For the text-containing cell, return its midpoint in [x, y] coordinate format. 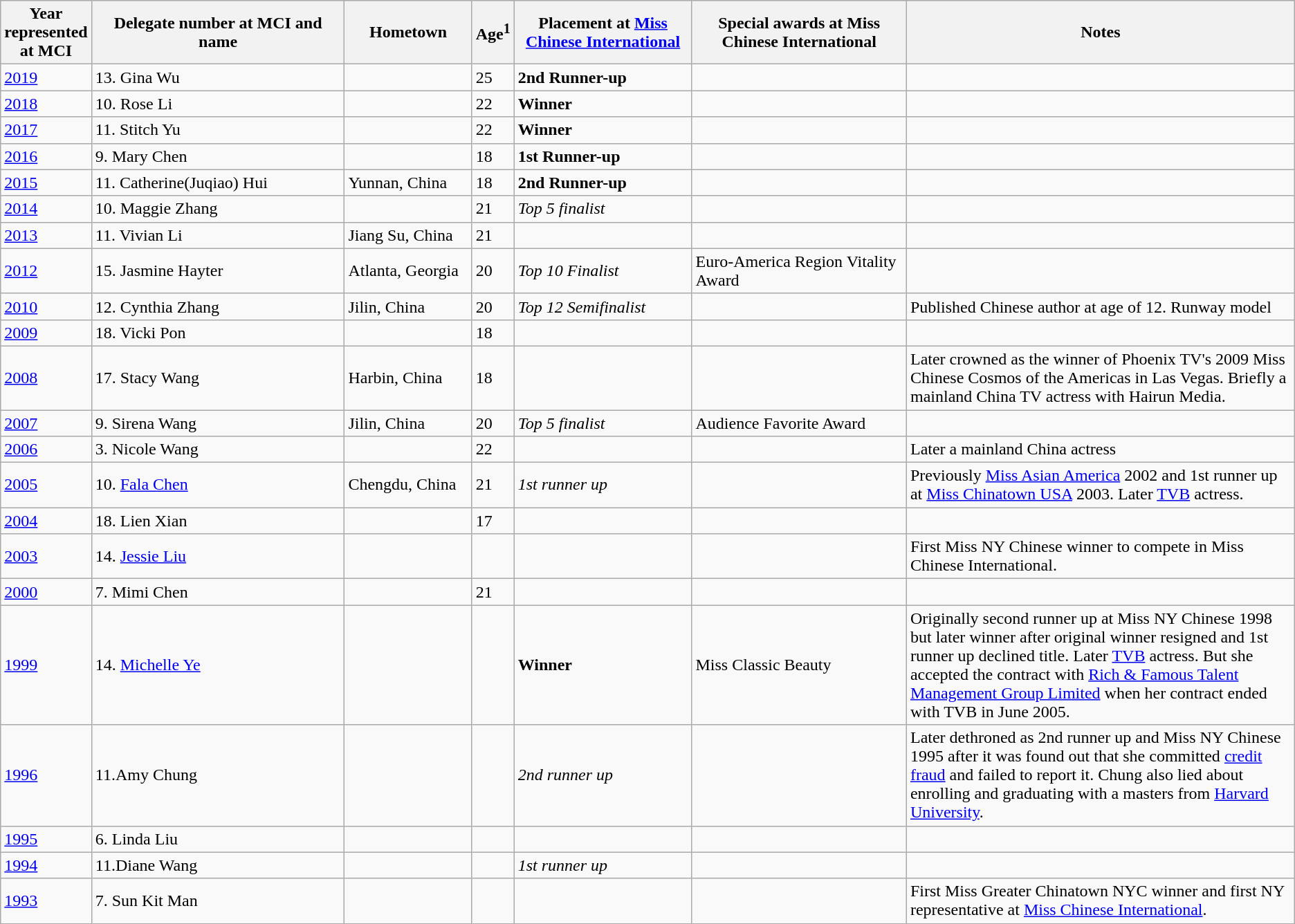
14. Jessie Liu [218, 556]
2000 [46, 592]
17. Stacy Wang [218, 378]
Euro-America Region Vitality Award [799, 271]
2007 [46, 423]
2006 [46, 450]
25 [493, 77]
18. Vicki Pon [218, 333]
11.Diane Wang [218, 865]
11.Amy Chung [218, 775]
1994 [46, 865]
Published Chinese author at age of 12. Runway model [1100, 306]
9. Mary Chen [218, 156]
7. Sun Kit Man [218, 900]
10. Fala Chen [218, 486]
1993 [46, 900]
1st Runner-up [603, 156]
Year represented at MCI [46, 33]
15. Jasmine Hayter [218, 271]
1995 [46, 839]
7. Mimi Chen [218, 592]
Hometown [408, 33]
2003 [46, 556]
Delegate number at MCI and name [218, 33]
9. Sirena Wang [218, 423]
11. Catherine(Juqiao) Hui [218, 183]
Special awards at Miss Chinese International [799, 33]
17 [493, 521]
11. Vivian Li [218, 235]
2008 [46, 378]
Top 12 Semifinalist [603, 306]
Notes [1100, 33]
2012 [46, 271]
Miss Classic Beauty [799, 665]
14. Michelle Ye [218, 665]
2015 [46, 183]
13. Gina Wu [218, 77]
Age1 [493, 33]
2013 [46, 235]
2nd runner up [603, 775]
2017 [46, 130]
2005 [46, 486]
3. Nicole Wang [218, 450]
Audience Favorite Award [799, 423]
Chengdu, China [408, 486]
Top 10 Finalist [603, 271]
Later a mainland China actress [1100, 450]
2016 [46, 156]
2018 [46, 104]
2010 [46, 306]
First Miss Greater Chinatown NYC winner and first NY representative at Miss Chinese International. [1100, 900]
2014 [46, 209]
10. Maggie Zhang [218, 209]
10. Rose Li [218, 104]
2004 [46, 521]
2019 [46, 77]
Atlanta, Georgia [408, 271]
11. Stitch Yu [218, 130]
Previously Miss Asian America 2002 and 1st runner up at Miss Chinatown USA 2003. Later TVB actress. [1100, 486]
2009 [46, 333]
Jiang Su, China [408, 235]
Harbin, China [408, 378]
1996 [46, 775]
Placement at Miss Chinese International [603, 33]
First Miss NY Chinese winner to compete in Miss Chinese International. [1100, 556]
Yunnan, China [408, 183]
18. Lien Xian [218, 521]
1999 [46, 665]
12. Cynthia Zhang [218, 306]
6. Linda Liu [218, 839]
